Provide the [X, Y] coordinate of the cell's center where the given text is located.  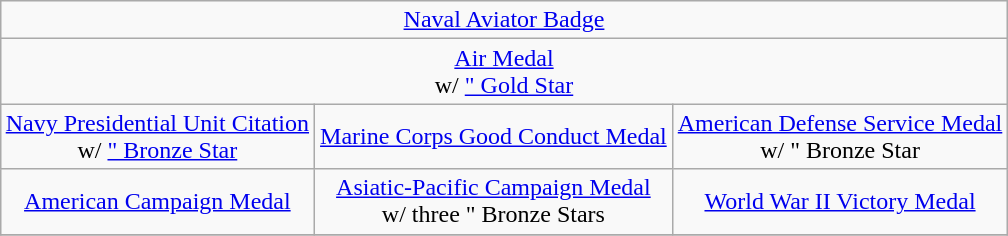
Air Medalw/ " Gold Star [504, 72]
Asiatic-Pacific Campaign Medalw/ three " Bronze Stars [494, 202]
American Campaign Medal [157, 202]
Naval Aviator Badge [504, 20]
Marine Corps Good Conduct Medal [494, 136]
American Defense Service Medalw/ " Bronze Star [840, 136]
World War II Victory Medal [840, 202]
Navy Presidential Unit Citationw/ " Bronze Star [157, 136]
